Extract the [X, Y] coordinate from the center of the cell holding the provided text.  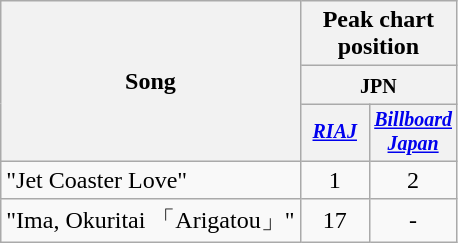
"Jet Coaster Love" [150, 180]
Song [150, 82]
2 [412, 180]
- [412, 220]
1 [334, 180]
17 [334, 220]
Billboard Japan [412, 132]
"Ima, Okuritai 「Arigatou」" [150, 220]
Peak chart position [378, 34]
JPN [378, 85]
RIAJ [334, 132]
